Extract the [x, y] coordinate from the center of the cell holding the provided text.  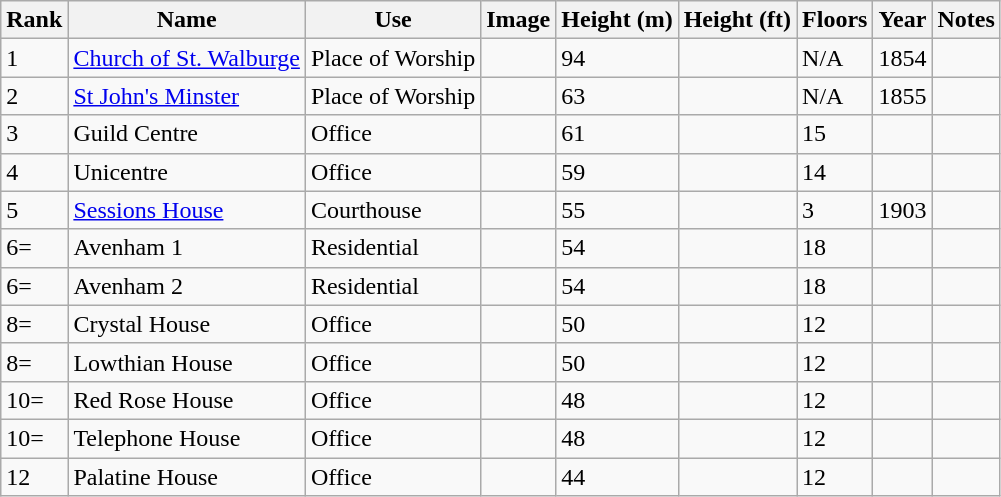
1854 [902, 58]
Red Rose House [187, 400]
Year [902, 20]
Unicentre [187, 172]
Height (m) [617, 20]
Notes [966, 20]
Guild Centre [187, 134]
Name [187, 20]
Floors [835, 20]
St John's Minster [187, 96]
Crystal House [187, 324]
44 [617, 477]
1855 [902, 96]
Avenham 1 [187, 248]
Image [518, 20]
Courthouse [392, 210]
5 [34, 210]
Palatine House [187, 477]
Avenham 2 [187, 286]
59 [617, 172]
1 [34, 58]
63 [617, 96]
Church of St. Walburge [187, 58]
61 [617, 134]
1903 [902, 210]
2 [34, 96]
Use [392, 20]
14 [835, 172]
55 [617, 210]
Lowthian House [187, 362]
15 [835, 134]
Telephone House [187, 438]
Sessions House [187, 210]
Rank [34, 20]
4 [34, 172]
94 [617, 58]
Height (ft) [737, 20]
